Locate the cell with the specified text and output its (x, y) center coordinate. 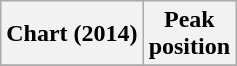
Chart (2014) (72, 34)
Peakposition (189, 34)
